Determine the (x, y) coordinate at the center of the cell enclosing the given text.  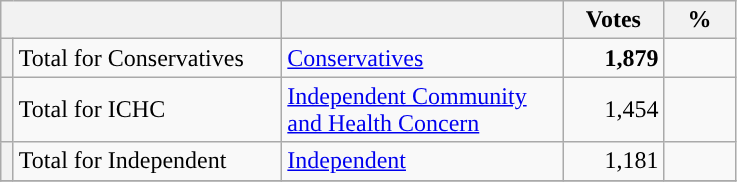
Conservatives (422, 58)
Total for Independent (147, 161)
Total for ICHC (147, 110)
1,879 (614, 58)
% (700, 20)
Votes (614, 20)
Independent (422, 161)
Independent Community and Health Concern (422, 110)
1,454 (614, 110)
1,181 (614, 161)
Total for Conservatives (147, 58)
